From the cell containing the given text, extract its center point as [X, Y] coordinate. 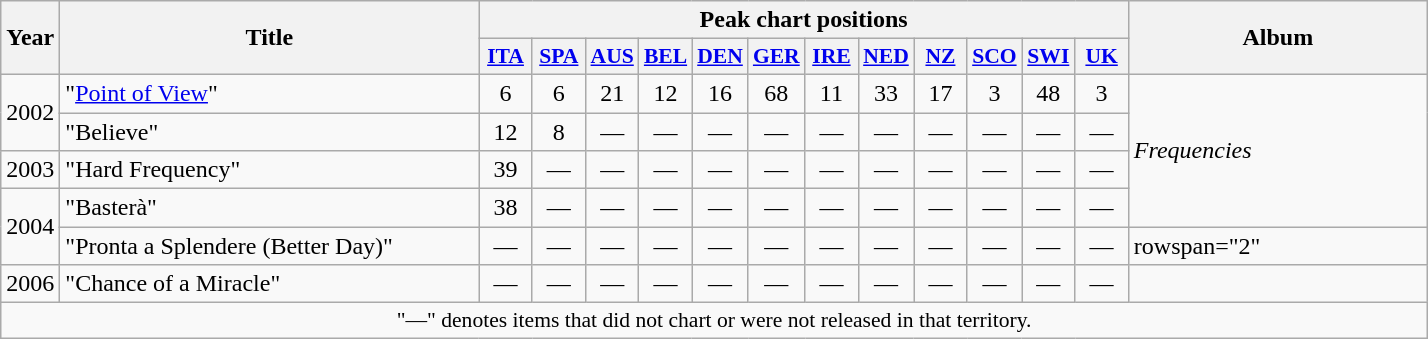
68 [776, 93]
2006 [30, 284]
SCO [994, 57]
"—" denotes items that did not chart or were not released in that territory. [714, 321]
11 [832, 93]
38 [506, 208]
"Chance of a Miracle" [270, 284]
33 [886, 93]
48 [1048, 93]
SPA [558, 57]
Album [1278, 38]
"Believe" [270, 131]
IRE [832, 57]
21 [612, 93]
DEN [720, 57]
GER [776, 57]
2002 [30, 112]
NED [886, 57]
2003 [30, 170]
AUS [612, 57]
SWI [1048, 57]
Title [270, 38]
NZ [940, 57]
ITA [506, 57]
8 [558, 131]
"Point of View" [270, 93]
Peak chart positions [804, 20]
17 [940, 93]
Frequencies [1278, 150]
2004 [30, 227]
UK [1102, 57]
Year [30, 38]
"Pronta a Splendere (Better Day)" [270, 246]
16 [720, 93]
39 [506, 170]
"Basterà" [270, 208]
BEL [666, 57]
"Hard Frequency" [270, 170]
rowspan="2" [1278, 246]
